From the cell containing the given text, extract its center point as [X, Y] coordinate. 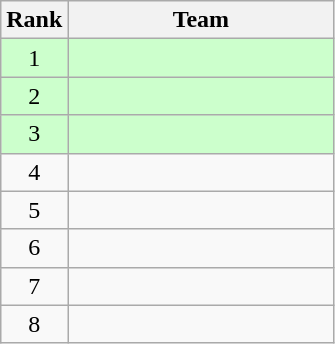
2 [34, 96]
Team [201, 20]
8 [34, 324]
3 [34, 134]
1 [34, 58]
6 [34, 248]
7 [34, 286]
4 [34, 172]
Rank [34, 20]
5 [34, 210]
